From the cell containing the given text, extract its center point as (X, Y) coordinate. 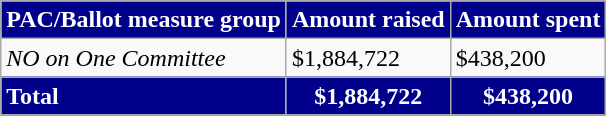
NO on One Committee (144, 58)
Amount raised (368, 20)
PAC/Ballot measure group (144, 20)
Amount spent (528, 20)
Total (144, 96)
